Detect which cell encompasses the target text, then output its (X, Y) center coordinate. 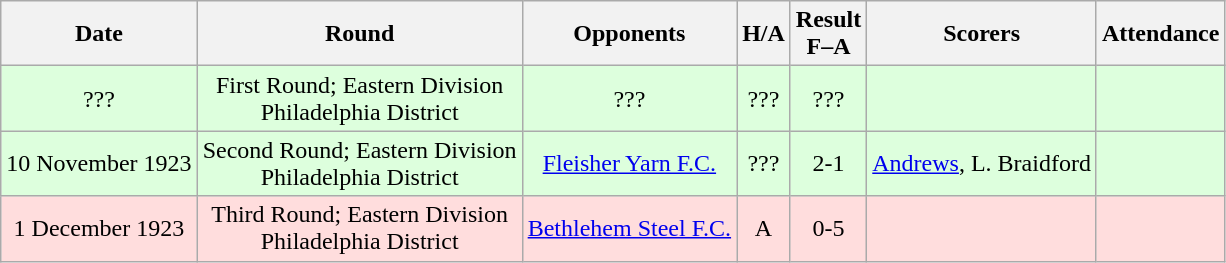
1 December 1923 (99, 228)
Scorers (982, 34)
First Round; Eastern DivisionPhiladelphia District (360, 98)
Third Round; Eastern DivisionPhiladelphia District (360, 228)
Round (360, 34)
10 November 1923 (99, 164)
Attendance (1160, 34)
A (764, 228)
Second Round; Eastern DivisionPhiladelphia District (360, 164)
Bethlehem Steel F.C. (629, 228)
Andrews, L. Braidford (982, 164)
Opponents (629, 34)
Date (99, 34)
H/A (764, 34)
ResultF–A (828, 34)
2-1 (828, 164)
Fleisher Yarn F.C. (629, 164)
0-5 (828, 228)
